Output the [x, y] coordinate of the center of the cell containing the given text.  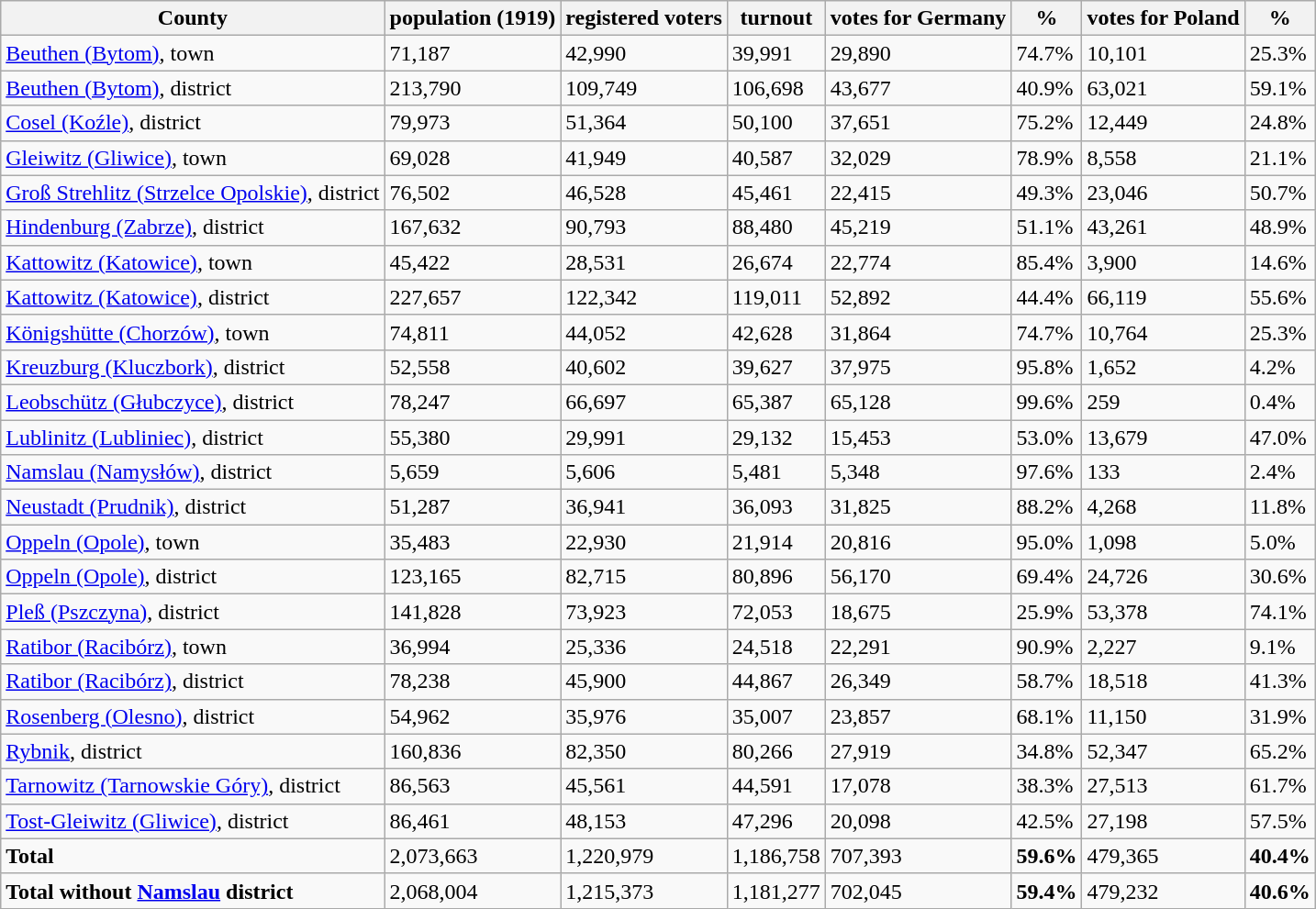
51,364 [644, 123]
27,513 [1164, 786]
Neustadt (Prudnik), district [193, 507]
99.6% [1046, 402]
21,914 [776, 542]
4,268 [1164, 507]
Namslau (Namysłów), district [193, 472]
65.2% [1279, 751]
42,628 [776, 332]
55.6% [1279, 297]
35,976 [644, 716]
479,365 [1164, 856]
40,602 [644, 367]
Pleß (Pszczyna), district [193, 612]
Oppeln (Opole), district [193, 577]
Leobschütz (Głubczyce), district [193, 402]
22,930 [644, 542]
69.4% [1046, 577]
40,587 [776, 158]
36,941 [644, 507]
29,890 [918, 53]
707,393 [918, 856]
45,219 [918, 227]
63,021 [1164, 88]
31.9% [1279, 716]
Groß Strehlitz (Strzelce Opolskie), district [193, 193]
41.3% [1279, 682]
47.0% [1279, 438]
95.0% [1046, 542]
15,453 [918, 438]
48,153 [644, 821]
227,657 [473, 297]
44,867 [776, 682]
49.3% [1046, 193]
80,896 [776, 577]
24,518 [776, 647]
18,518 [1164, 682]
53,378 [1164, 612]
12,449 [1164, 123]
40.9% [1046, 88]
106,698 [776, 88]
43,261 [1164, 227]
479,232 [1164, 891]
14.6% [1279, 262]
2.4% [1279, 472]
Rybnik, district [193, 751]
88.2% [1046, 507]
50,100 [776, 123]
30.6% [1279, 577]
37,651 [918, 123]
44.4% [1046, 297]
22,291 [918, 647]
80,266 [776, 751]
35,483 [473, 542]
43,677 [918, 88]
55,380 [473, 438]
35,007 [776, 716]
59.1% [1279, 88]
40.6% [1279, 891]
23,857 [918, 716]
Kattowitz (Katowice), town [193, 262]
27,198 [1164, 821]
109,749 [644, 88]
5,348 [918, 472]
58.7% [1046, 682]
turnout [776, 18]
10,101 [1164, 53]
Oppeln (Opole), town [193, 542]
42.5% [1046, 821]
79,973 [473, 123]
20,098 [918, 821]
34.8% [1046, 751]
50.7% [1279, 193]
1,652 [1164, 367]
24.8% [1279, 123]
72,053 [776, 612]
95.8% [1046, 367]
25,336 [644, 647]
2,068,004 [473, 891]
Hindenburg (Zabrze), district [193, 227]
702,045 [918, 891]
66,697 [644, 402]
Tarnowitz (Tarnowskie Góry), district [193, 786]
66,119 [1164, 297]
51,287 [473, 507]
37,975 [918, 367]
5,606 [644, 472]
85.4% [1046, 262]
11.8% [1279, 507]
86,563 [473, 786]
26,349 [918, 682]
61.7% [1279, 786]
45,561 [644, 786]
Kattowitz (Katowice), district [193, 297]
25.9% [1046, 612]
10,764 [1164, 332]
167,632 [473, 227]
160,836 [473, 751]
29,132 [776, 438]
22,415 [918, 193]
86,461 [473, 821]
Königshütte (Chorzów), town [193, 332]
78,247 [473, 402]
Cosel (Koźle), district [193, 123]
27,919 [918, 751]
45,461 [776, 193]
17,078 [918, 786]
42,990 [644, 53]
39,627 [776, 367]
76,502 [473, 193]
Lublinitz (Lubliniec), district [193, 438]
County [193, 18]
59.4% [1046, 891]
20,816 [918, 542]
5.0% [1279, 542]
78,238 [473, 682]
26,674 [776, 262]
52,347 [1164, 751]
54,962 [473, 716]
71,187 [473, 53]
52,892 [918, 297]
Ratibor (Racibórz), district [193, 682]
38.3% [1046, 786]
133 [1164, 472]
46,528 [644, 193]
Gleiwitz (Gliwice), town [193, 158]
82,350 [644, 751]
21.1% [1279, 158]
73,923 [644, 612]
Beuthen (Bytom), town [193, 53]
213,790 [473, 88]
4.2% [1279, 367]
Ratibor (Racibórz), town [193, 647]
68.1% [1046, 716]
29,991 [644, 438]
Total without Namslau district [193, 891]
57.5% [1279, 821]
97.6% [1046, 472]
78.9% [1046, 158]
119,011 [776, 297]
88,480 [776, 227]
259 [1164, 402]
2,227 [1164, 647]
56,170 [918, 577]
65,387 [776, 402]
votes for Poland [1164, 18]
1,220,979 [644, 856]
75.2% [1046, 123]
1,186,758 [776, 856]
5,481 [776, 472]
13,679 [1164, 438]
53.0% [1046, 438]
90,793 [644, 227]
82,715 [644, 577]
0.4% [1279, 402]
1,098 [1164, 542]
Beuthen (Bytom), district [193, 88]
22,774 [918, 262]
51.1% [1046, 227]
59.6% [1046, 856]
18,675 [918, 612]
population (1919) [473, 18]
votes for Germany [918, 18]
39,991 [776, 53]
44,052 [644, 332]
90.9% [1046, 647]
31,864 [918, 332]
45,900 [644, 682]
31,825 [918, 507]
9.1% [1279, 647]
Kreuzburg (Kluczbork), district [193, 367]
registered voters [644, 18]
44,591 [776, 786]
69,028 [473, 158]
Rosenberg (Olesno), district [193, 716]
65,128 [918, 402]
11,150 [1164, 716]
74.1% [1279, 612]
48.9% [1279, 227]
24,726 [1164, 577]
122,342 [644, 297]
123,165 [473, 577]
40.4% [1279, 856]
3,900 [1164, 262]
47,296 [776, 821]
141,828 [473, 612]
1,215,373 [644, 891]
41,949 [644, 158]
36,093 [776, 507]
1,181,277 [776, 891]
5,659 [473, 472]
74,811 [473, 332]
8,558 [1164, 158]
Tost-Gleiwitz (Gliwice), district [193, 821]
45,422 [473, 262]
32,029 [918, 158]
23,046 [1164, 193]
Total [193, 856]
28,531 [644, 262]
52,558 [473, 367]
2,073,663 [473, 856]
36,994 [473, 647]
